From the cell containing the given text, extract its center point as [x, y] coordinate. 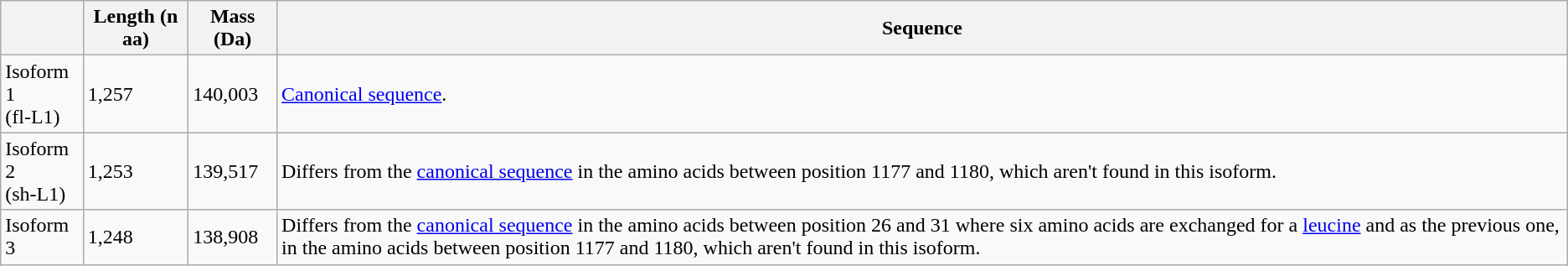
Canonical sequence. [923, 94]
Isoform 1(fl-L1) [42, 94]
1,253 [136, 171]
Isoform 3 [42, 237]
140,003 [233, 94]
Differs from the canonical sequence in the amino acids between position 1177 and 1180, which aren't found in this isoform. [923, 171]
1,257 [136, 94]
Isoform 2(sh-L1) [42, 171]
138,908 [233, 237]
Length (n aa) [136, 29]
139,517 [233, 171]
Mass (Da) [233, 29]
1,248 [136, 237]
Sequence [923, 29]
